For the text-containing cell, return its midpoint in (X, Y) coordinate format. 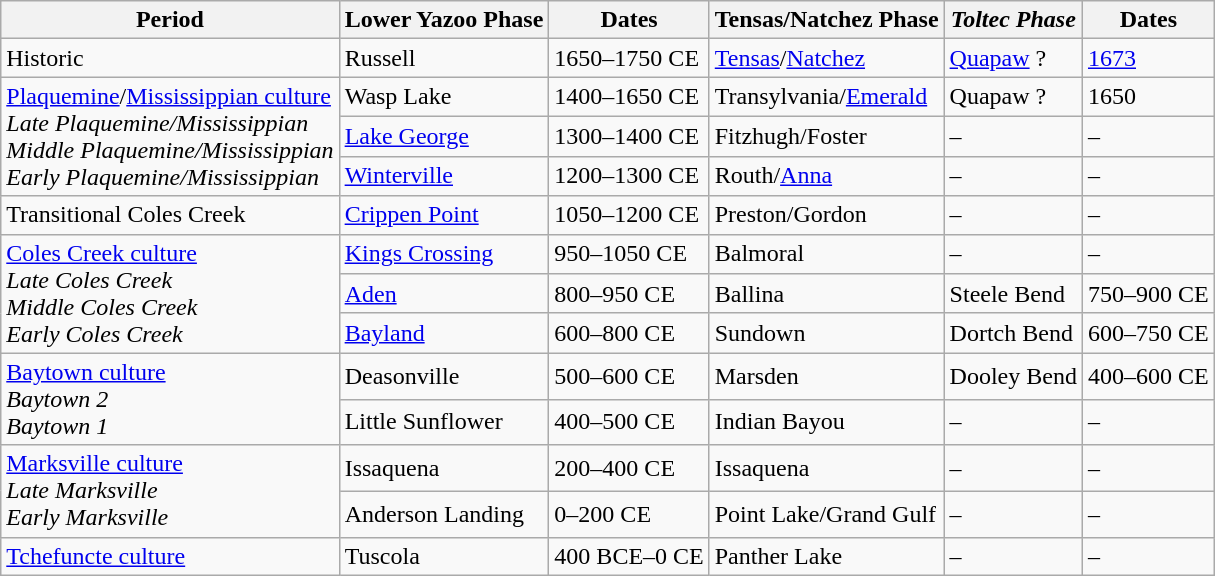
Anderson Landing (444, 514)
600–800 CE (629, 333)
Balmoral (826, 254)
Tensas/Natchez Phase (826, 20)
Aden (444, 294)
950–1050 CE (629, 254)
Coles Creek cultureLate Coles CreekMiddle Coles CreekEarly Coles Creek (170, 294)
1300–1400 CE (629, 137)
Deasonville (444, 376)
Marksville culture Late Marksville Early Marksville (170, 491)
Lake George (444, 137)
Winterville (444, 176)
Kings Crossing (444, 254)
Dortch Bend (1013, 333)
Transylvania/Emerald (826, 97)
1050–1200 CE (629, 215)
Ballina (826, 294)
Toltec Phase (1013, 20)
1650 (1148, 97)
Preston/Gordon (826, 215)
Bayland (444, 333)
Indian Bayou (826, 422)
1400–1650 CE (629, 97)
Steele Bend (1013, 294)
Crippen Point (444, 215)
Period (170, 20)
Tensas/Natchez (826, 58)
Historic (170, 58)
Routh/Anna (826, 176)
Transitional Coles Creek (170, 215)
Lower Yazoo Phase (444, 20)
200–400 CE (629, 468)
Tchefuncte culture (170, 556)
Russell (444, 58)
750–900 CE (1148, 294)
Dooley Bend (1013, 376)
Plaquemine/Mississippian cultureLate Plaquemine/MississippianMiddle Plaquemine/MississippianEarly Plaquemine/Mississippian (170, 136)
500–600 CE (629, 376)
Tuscola (444, 556)
800–950 CE (629, 294)
Panther Lake (826, 556)
1673 (1148, 58)
Fitzhugh/Foster (826, 137)
400–500 CE (629, 422)
400–600 CE (1148, 376)
1200–1300 CE (629, 176)
Sundown (826, 333)
600–750 CE (1148, 333)
Marsden (826, 376)
0–200 CE (629, 514)
Wasp Lake (444, 97)
1650–1750 CE (629, 58)
400 BCE–0 CE (629, 556)
Baytown culture Baytown 2 Baytown 1 (170, 399)
Little Sunflower (444, 422)
Point Lake/Grand Gulf (826, 514)
